Find where the given text appears and provide that cell's center as (x, y) coordinate. 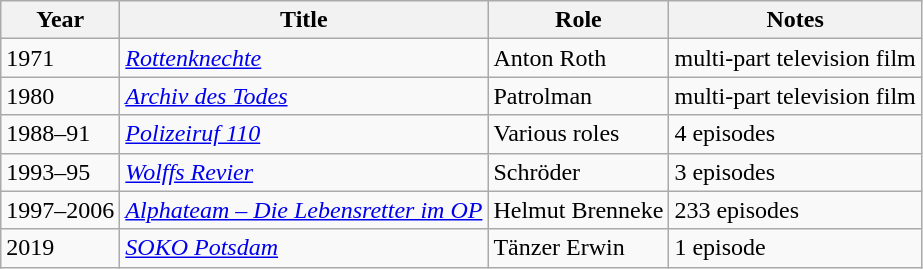
Archiv des Todes (304, 96)
Year (60, 20)
2019 (60, 248)
Wolffs Revier (304, 172)
Polizeiruf 110 (304, 134)
Various roles (578, 134)
SOKO Potsdam (304, 248)
233 episodes (795, 210)
Anton Roth (578, 58)
Title (304, 20)
1993–95 (60, 172)
Patrolman (578, 96)
4 episodes (795, 134)
1980 (60, 96)
Role (578, 20)
1997–2006 (60, 210)
Schröder (578, 172)
1971 (60, 58)
1 episode (795, 248)
1988–91 (60, 134)
Alphateam – Die Lebensretter im OP (304, 210)
Tänzer Erwin (578, 248)
Notes (795, 20)
Rottenknechte (304, 58)
Helmut Brenneke (578, 210)
3 episodes (795, 172)
